Capture the cell that displays the provided text and extract its (x, y) central coordinate. 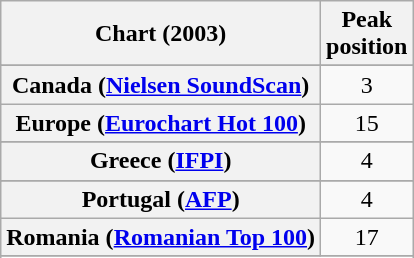
Greece (IFPI) (161, 161)
17 (367, 237)
15 (367, 123)
Portugal (AFP) (161, 199)
Europe (Eurochart Hot 100) (161, 123)
Romania (Romanian Top 100) (161, 237)
Canada (Nielsen SoundScan) (161, 85)
Peakposition (367, 34)
Chart (2003) (161, 34)
3 (367, 85)
